Provide the (X, Y) coordinate of the cell's center where the given text is located.  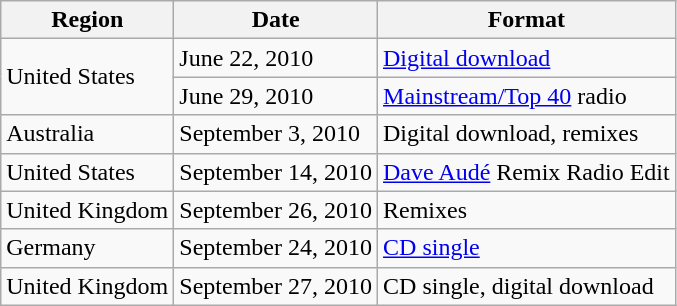
September 3, 2010 (276, 134)
September 24, 2010 (276, 248)
CD single, digital download (527, 286)
Date (276, 20)
Australia (88, 134)
Digital download, remixes (527, 134)
Format (527, 20)
September 27, 2010 (276, 286)
September 26, 2010 (276, 210)
Germany (88, 248)
Remixes (527, 210)
September 14, 2010 (276, 172)
June 29, 2010 (276, 96)
CD single (527, 248)
Mainstream/Top 40 radio (527, 96)
Dave Audé Remix Radio Edit (527, 172)
Digital download (527, 58)
June 22, 2010 (276, 58)
Region (88, 20)
